Output the (x, y) coordinate of the center of the cell containing the given text.  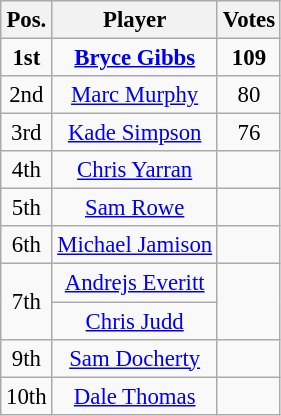
Bryce Gibbs (135, 58)
Michael Jamison (135, 245)
3rd (26, 133)
76 (248, 133)
10th (26, 396)
Player (135, 20)
7th (26, 302)
2nd (26, 95)
1st (26, 58)
Sam Docherty (135, 358)
Pos. (26, 20)
Sam Rowe (135, 208)
Kade Simpson (135, 133)
Dale Thomas (135, 396)
4th (26, 170)
Chris Yarran (135, 170)
Votes (248, 20)
5th (26, 208)
6th (26, 245)
9th (26, 358)
109 (248, 58)
Chris Judd (135, 321)
Andrejs Everitt (135, 283)
80 (248, 95)
Marc Murphy (135, 95)
